Capture the cell that displays the provided text and extract its [x, y] central coordinate. 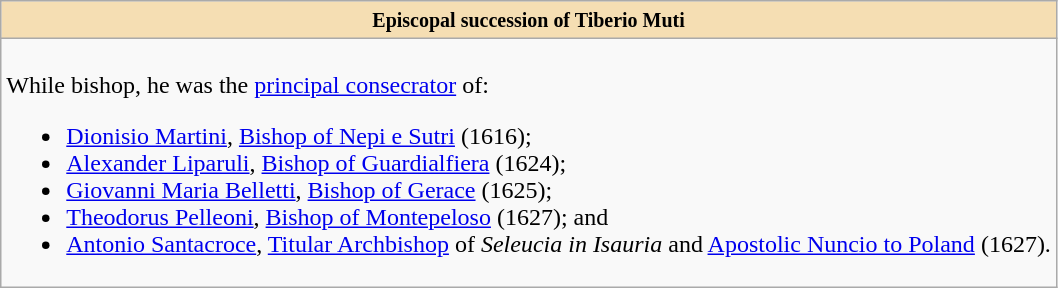
Episcopal succession of Tiberio Muti [529, 20]
